From the cell containing the given text, extract its center point as [X, Y] coordinate. 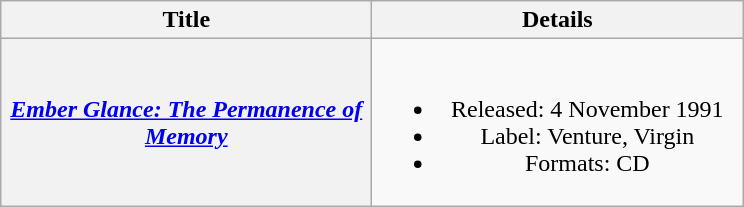
Details [558, 20]
Released: 4 November 1991Label: Venture, VirginFormats: CD [558, 122]
Ember Glance: The Permanence of Memory [186, 122]
Title [186, 20]
